Search for the cell housing the specified text and yield its [x, y] center coordinate. 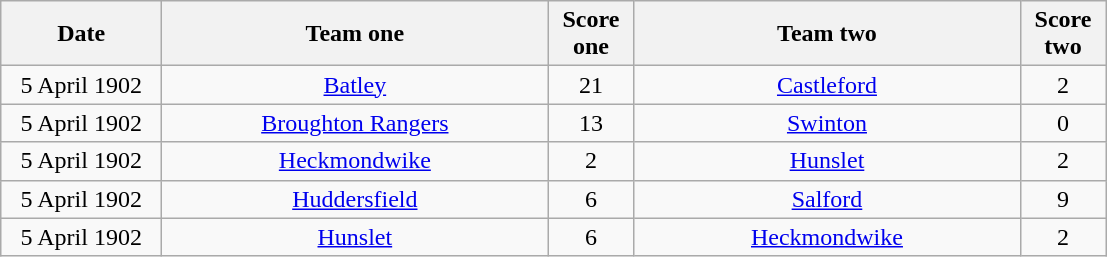
Huddersfield [355, 199]
Batley [355, 85]
Date [82, 34]
9 [1063, 199]
Score two [1063, 34]
Team one [355, 34]
Broughton Rangers [355, 123]
Score one [591, 34]
13 [591, 123]
Swinton [827, 123]
0 [1063, 123]
21 [591, 85]
Salford [827, 199]
Team two [827, 34]
Castleford [827, 85]
